Extract the [x, y] coordinate from the center of the cell holding the provided text.  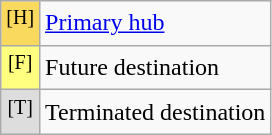
[F] [20, 68]
[H] [20, 24]
Terminated destination [156, 112]
[T] [20, 112]
Future destination [156, 68]
Primary hub [156, 24]
